Search for the cell housing the specified text and yield its [X, Y] center coordinate. 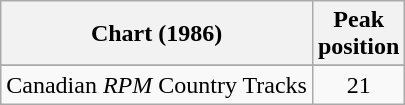
Canadian RPM Country Tracks [157, 85]
Peakposition [358, 34]
Chart (1986) [157, 34]
21 [358, 85]
